Pinpoint the cell where the given text exists, returning its [X, Y] midpoint coordinate. 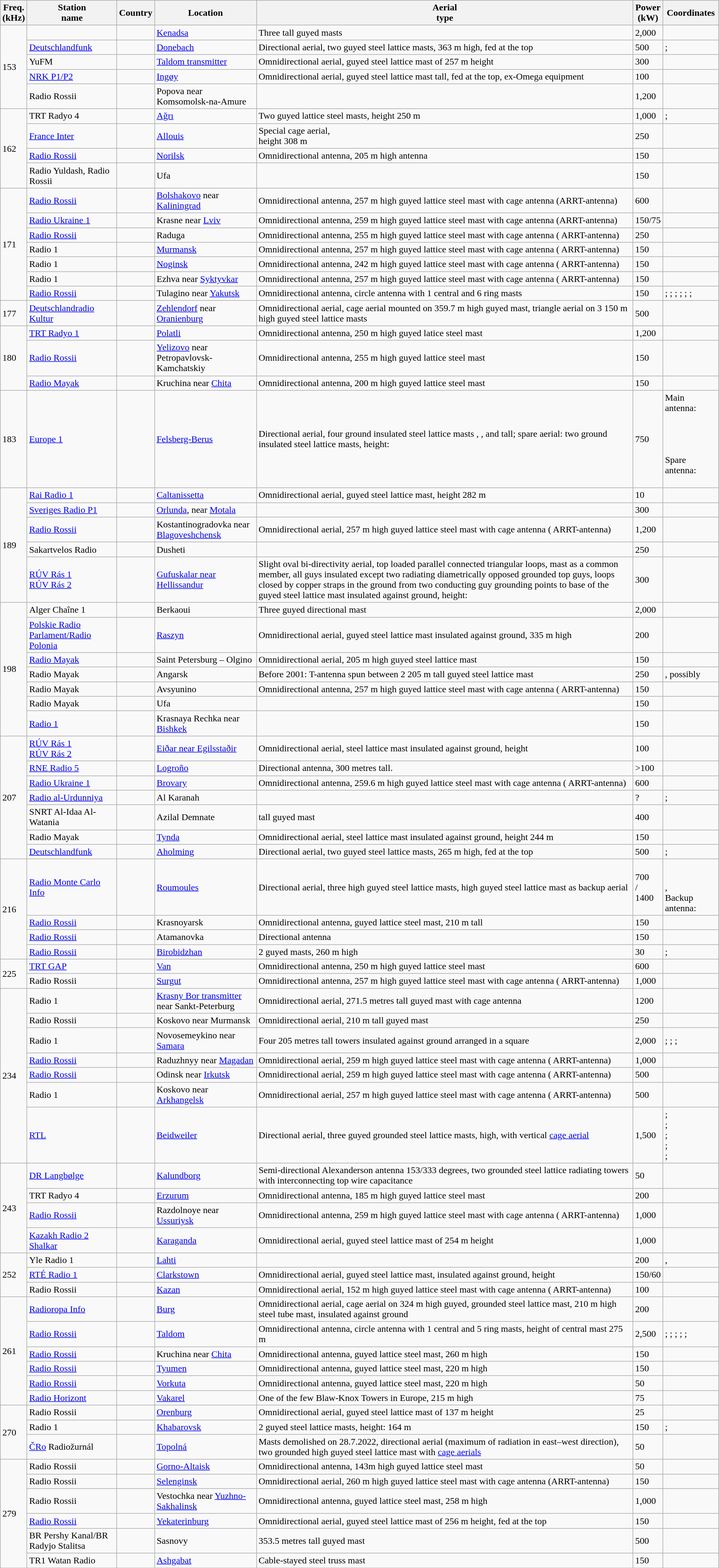
180 [14, 358]
Omnidirectional aerial, 271.5 metres tall guyed mast with cage antenna [445, 1001]
Stationname [72, 13]
Main antenna: Spare antenna: [691, 439]
Omnidirectional aerial, guyed steel lattice mast, insulated against ground, height [445, 1275]
162 [14, 148]
Omnidirectional aerial, guyed steel lattice mast insulated against ground, 335 m high [445, 635]
TRT GAP [72, 966]
BR Pershy Kanal/BR Radyjo Stalitsa [72, 1540]
Omnidirectional antenna, 255 m high guyed lattice steel mast with cage antenna ( ARRT-antenna) [445, 235]
Omnidirectional aerial, guyed steel lattice mast, height 282 m [445, 495]
Eiðar near Egilsstaðir [205, 748]
Semi-directional Alexanderson antenna 153/333 degrees, two grounded steel lattice radiating towers with interconnecting top wire capacitance [445, 1175]
Cable-stayed steel truss mast [445, 1560]
Two guyed lattice steel masts, height 250 m [445, 116]
Vakarel [205, 1398]
700/1400 [648, 887]
France Inter [72, 136]
252 [14, 1275]
Khabarovsk [205, 1427]
2 guyed masts, 260 m high [445, 951]
Allouis [205, 136]
Koskovo near Murmansk [205, 1021]
Taldom transmitter [205, 62]
Karaganda [205, 1240]
SNRT Al-Idaa Al-Watania [72, 817]
10 [648, 495]
Aholming [205, 852]
Orlunda, near Motala [205, 510]
Radio Horizont [72, 1398]
DR Langbølge [72, 1175]
Country [136, 13]
Taldom [205, 1334]
207 [14, 797]
Sasnovy [205, 1540]
Tulagino near Yakutsk [205, 293]
Raduga [205, 235]
Omnidirectional antenna, 242 m high guyed lattice steel mast with cage antenna ( ARRT-antenna) [445, 264]
; ; ; ; ; ; [691, 293]
Directional antenna, 300 metres tall. [445, 768]
Directional aerial, three high guyed steel lattice masts, high guyed steel lattice mast as backup aerial [445, 887]
Omnidirectional aerial, 152 m high guyed lattice steel mast with cage antenna ( ARRT-antenna) [445, 1290]
Four 205 metres tall towers insulated against ground arranged in a square [445, 1040]
Zehlendorf near Oranienburg [205, 313]
Special cage aerial,height 308 m [445, 136]
Felsberg-Berus [205, 439]
Directional aerial, three guyed grounded steel lattice masts, high, with vertical cage aerial [445, 1135]
Radio al-Urdunniya [72, 797]
Erzurum [205, 1195]
Avsyunino [205, 689]
>100 [648, 768]
RTÉ Radio 1 [72, 1275]
Rai Radio 1 [72, 495]
RTL [72, 1135]
Yekaterinburg [205, 1521]
Logroño [205, 768]
Omnidirectional antenna, 205 m high antenna [445, 156]
Omnidirectional antenna, 185 m high guyed lattice steel mast [445, 1195]
Kazakh Radio 2 Shalkar [72, 1240]
Topolná [205, 1447]
Noginsk [205, 264]
Omnidirectional antenna, 200 m high guyed lattice steel mast [445, 383]
Coordinates [691, 13]
Aerialtype [445, 13]
NRK P1/P2 [72, 76]
Orenburg [205, 1412]
150/75 [648, 220]
Omnidirectional antenna, 259 m high guyed lattice steel mast with cage antenna (ARRT-antenna) [445, 220]
Vorkuta [205, 1383]
Brovary [205, 783]
Omnidirectional antenna, circle antenna with 1 central and 6 ring masts [445, 293]
One of the few Blaw-Knox Towers in Europe, 215 m high [445, 1398]
Before 2001: T-antenna spun between 2 205 m tall guyed steel lattice mast [445, 675]
Razdolnoye near Ussuriysk [205, 1215]
225 [14, 974]
25 [648, 1412]
171 [14, 244]
Freq.(kHz) [14, 13]
Norilsk [205, 156]
Yle Radio 1 [72, 1260]
Koskovo near Arkhangelsk [205, 1095]
Vestochka near Yuzhno-Sakhalinsk [205, 1501]
Omnidirectional antenna, 143m high guyed lattice steel mast [445, 1467]
Gorno-Altaisk [205, 1467]
Krasnaya Rechka near Bishkek [205, 724]
Burg [205, 1309]
Dusheti [205, 549]
Deutschlandradio Kultur [72, 313]
Berkaoui [205, 610]
Kazan [205, 1290]
Omnidirectional antenna, 257 m high guyed lattice steel mast with cage antenna (ARRT-antenna) [445, 201]
Sveriges Radio P1 [72, 510]
Roumoules [205, 887]
Radioropa Info [72, 1309]
Murmansk [205, 250]
Bolshakovo near Kaliningrad [205, 201]
Omnidirectional antenna, 255 m high guyed lattice steel mast [445, 358]
Raduzhnyy near Magadan [205, 1060]
198 [14, 669]
Omnidirectional aerial, cage aerial on 324 m high guyed, grounded steel lattice mast, 210 m high steel tube mast, insulated against ground [445, 1309]
Omnidirectional aerial, guyed steel lattice mast of 257 m height [445, 62]
Lahti [205, 1260]
Kenadsa [205, 33]
Gufuskalar near Hellissandur [205, 579]
Krasny Bor transmitter near Sankt-Peterburg [205, 1001]
75 [648, 1398]
Raszyn [205, 635]
Krasne near Lviv [205, 220]
Clarkstown [205, 1275]
Ağrı [205, 116]
Directional aerial, two guyed steel lattice masts, 363 m high, fed at the top [445, 47]
Donebach [205, 47]
Van [205, 966]
Omnidirectional aerial, guyed steel lattice mast of 256 m height, fed at the top [445, 1521]
Location [205, 13]
Three tall guyed masts [445, 33]
Beidweiler [205, 1135]
177 [14, 313]
YuFM [72, 62]
279 [14, 1513]
TR1 Watan Radio [72, 1560]
Birobidzhan [205, 951]
Caltanissetta [205, 495]
Surgut [205, 981]
, [691, 1260]
, possibly [691, 675]
? [648, 797]
Polatli [205, 333]
Omnidirectional antenna, guyed lattice steel mast, 210 m tall [445, 922]
Azilal Demnate [205, 817]
Popova near Komsomolsk-na-Amure [205, 96]
tall guyed mast [445, 817]
Omnidirectional antenna, guyed lattice steel mast, 260 m high [445, 1354]
Ezhva near Syktyvkar [205, 279]
Kostantinogradovka near Blagoveshchensk [205, 529]
Omnidirectional aerial, guyed steel lattice mast of 137 m height [445, 1412]
Omnidirectional antenna, 250 m high guyed latice steel mast [445, 333]
Directional aerial, four ground insulated steel lattice masts , , and tall; spare aerial: two ground insulated steel lattice masts, height: [445, 439]
Power(kW) [648, 13]
Radio Monte Carlo Info [72, 887]
Al Karanah [205, 797]
2,500 [648, 1334]
261 [14, 1351]
Radio Yuldash, Radio Rossii [72, 175]
RNE Radio 5 [72, 768]
Tyumen [205, 1369]
153 [14, 67]
750 [648, 439]
Omnidirectional antenna, 259.6 m high guyed lattice steel mast with cage antenna ( ARRT-antenna) [445, 783]
Ashgabat [205, 1560]
Tynda [205, 837]
Alger Chaîne 1 [72, 610]
Omnidirectional aerial, guyed steel lattice mast tall, fed at the top, ex-Omega equipment [445, 76]
Novosemeykino near Samara [205, 1040]
Directional aerial, two guyed steel lattice masts, 265 m high, fed at the top [445, 852]
Selenginsk [205, 1481]
; ; ; [691, 1040]
,Backup antenna: [691, 887]
400 [648, 817]
Angarsk [205, 675]
ČRo Radiožurnál [72, 1447]
Omnidirectional antenna, circle antenna with 1 central and 5 ring masts, height of central mast 275 m [445, 1334]
243 [14, 1208]
Three guyed directional mast [445, 610]
Europe 1 [72, 439]
Omnidirectional aerial, cage aerial mounted on 359.7 m high guyed mast, triangle aerial on 3 150 m high guyed steel lattice masts [445, 313]
Atamanovka [205, 937]
Omnidirectional aerial, steel lattice mast insulated against ground, height 244 m [445, 837]
270 [14, 1432]
Omnidirectional antenna, guyed lattice steel mast, 258 m high [445, 1501]
150/60 [648, 1275]
216 [14, 909]
1,500 [648, 1135]
Krasnoyarsk [205, 922]
Odinsk near Irkutsk [205, 1075]
Kalundborg [205, 1175]
Omnidirectional aerial, 205 m high guyed steel lattice mast [445, 660]
Omnidirectional antenna, 250 m high guyed lattice steel mast [445, 966]
Polskie Radio Parlament/Radio Polonia [72, 635]
TRT Radyo 1 [72, 333]
Ingøy [205, 76]
30 [648, 951]
183 [14, 439]
Directional antenna [445, 937]
234 [14, 1076]
353.5 metres tall guyed mast [445, 1540]
Omnidirectional aerial, 260 m high guyed lattice steel mast with cage antenna (ARRT-antenna) [445, 1481]
Omnidirectional aerial, 210 m tall guyed mast [445, 1021]
Omnidirectional aerial, steel lattice mast insulated against ground, height [445, 748]
Omnidirectional antenna, 259 m high guyed lattice steel mast with cage antenna ( ARRT-antenna) [445, 1215]
2 guyed steel lattice masts, height: 164 m [445, 1427]
Sakartvelos Radio [72, 549]
Omnidirectional aerial, guyed steel lattice mast of 254 m height [445, 1240]
Yelizovo near Petropavlovsk-Kamchatskiy [205, 358]
1200 [648, 1001]
Saint Petersburg – Olgino [205, 660]
189 [14, 545]
